Return the (X, Y) coordinate for the center point of the cell that contains the specified text.  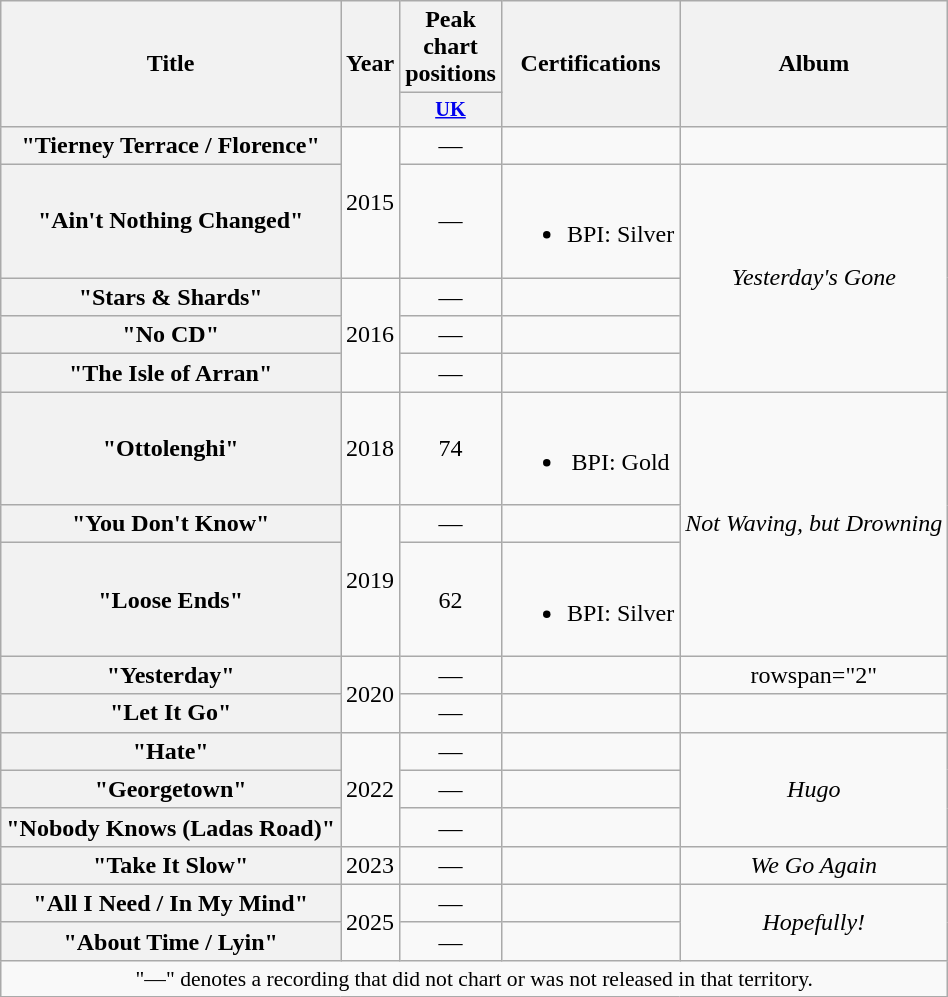
"The Isle of Arran" (171, 373)
Hugo (814, 789)
"Georgetown" (171, 789)
Title (171, 64)
"Loose Ends" (171, 600)
"You Don't Know" (171, 524)
Hopefully! (814, 922)
"Let It Go" (171, 713)
"Take It Slow" (171, 865)
rowspan="2" (814, 675)
Album (814, 64)
"All I Need / In My Mind" (171, 903)
"—" denotes a recording that did not chart or was not released in that territory. (474, 978)
2019 (370, 580)
2016 (370, 335)
2020 (370, 694)
"About Time / Lyin" (171, 941)
"Nobody Knows (Ladas Road)" (171, 827)
"Yesterday" (171, 675)
"No CD" (171, 335)
2023 (370, 865)
UK (451, 110)
Year (370, 64)
2015 (370, 202)
Yesterday's Gone (814, 278)
2022 (370, 789)
2018 (370, 448)
2025 (370, 922)
"Tierney Terrace / Florence" (171, 145)
"Hate" (171, 751)
We Go Again (814, 865)
62 (451, 600)
Peak chart positions (451, 47)
"Ottolenghi" (171, 448)
Certifications (590, 64)
Not Waving, but Drowning (814, 524)
BPI: Gold (590, 448)
"Stars & Shards" (171, 297)
74 (451, 448)
"Ain't Nothing Changed" (171, 222)
